Search for the cell housing the specified text and yield its [x, y] center coordinate. 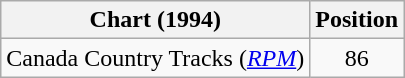
86 [357, 58]
Position [357, 20]
Canada Country Tracks (RPM) [156, 58]
Chart (1994) [156, 20]
